Search for the cell housing the specified text and yield its [x, y] center coordinate. 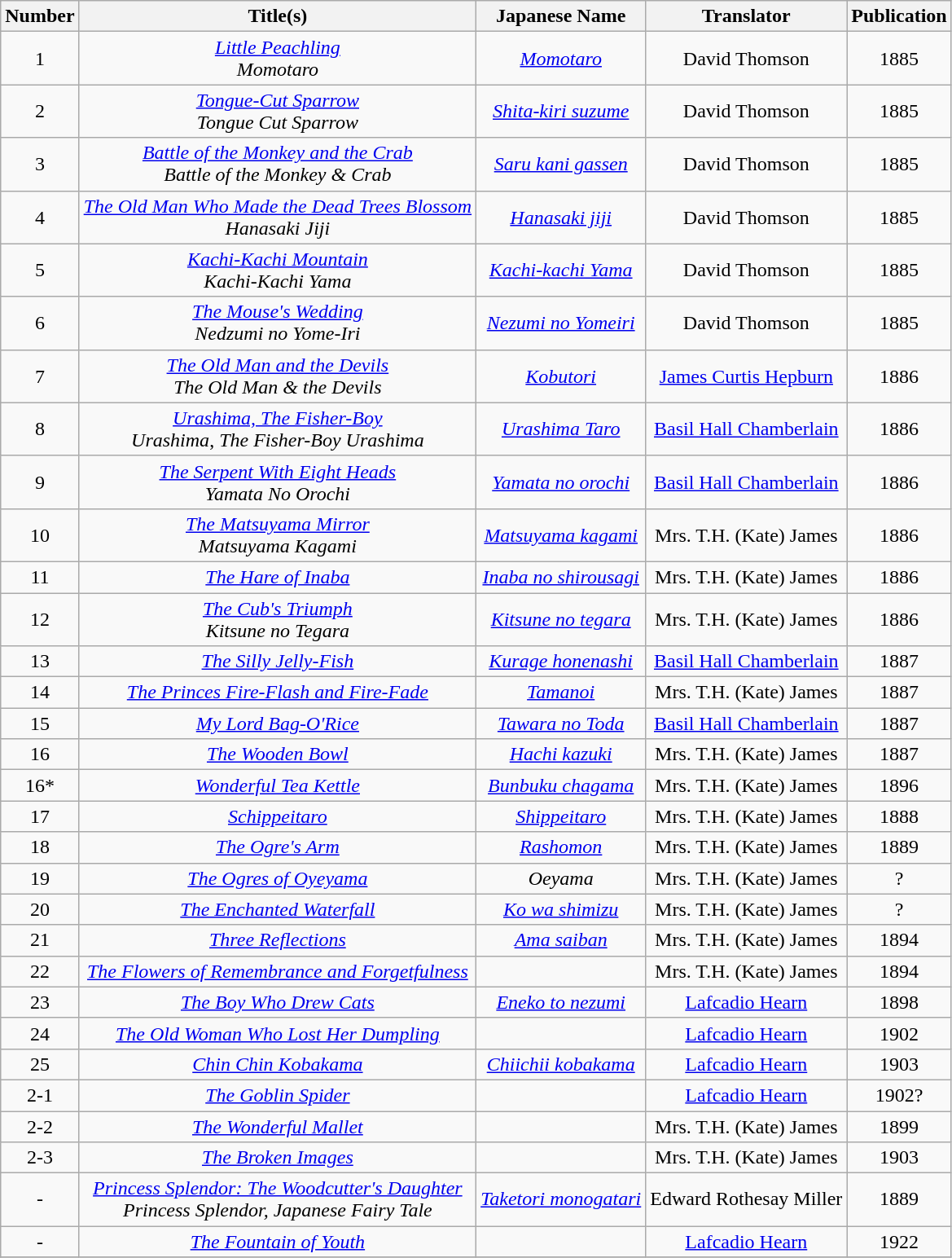
Chin Chin Kobakama [277, 1064]
1902? [899, 1095]
Princess Splendor: The Woodcutter's DaughterPrincess Splendor, Japanese Fairy Tale [277, 1199]
11 [40, 577]
2-1 [40, 1095]
5 [40, 271]
The Goblin Spider [277, 1095]
Wonderful Tea Kettle [277, 785]
10 [40, 534]
Kachi-kachi Yama [561, 271]
3 [40, 165]
Chiichii kobakama [561, 1064]
14 [40, 693]
Hanasaki jiji [561, 217]
1902 [899, 1033]
Shita-kiri suzume [561, 111]
The Old Man and the DevilsThe Old Man & the Devils [277, 376]
6 [40, 323]
Edward Rothesay Miller [746, 1199]
Hachi kazuki [561, 754]
Eneko to nezumi [561, 1002]
15 [40, 724]
The Wooden Bowl [277, 754]
Urashima Taro [561, 429]
Three Reflections [277, 940]
Title(s) [277, 16]
Number [40, 16]
12 [40, 619]
9 [40, 482]
Rashomon [561, 847]
The Matsuyama MirrorMatsuyama Kagami [277, 534]
21 [40, 940]
The Fountain of Youth [277, 1242]
Matsuyama kagami [561, 534]
1888 [899, 816]
17 [40, 816]
The Silly Jelly-Fish [277, 662]
The Boy Who Drew Cats [277, 1002]
Nezumi no Yomeiri [561, 323]
1898 [899, 1002]
The Broken Images [277, 1158]
The Hare of Inaba [277, 577]
The Old Man Who Made the Dead Trees BlossomHanasaki Jiji [277, 217]
Oeyama [561, 878]
Saru kani gassen [561, 165]
Japanese Name [561, 16]
1 [40, 59]
My Lord Bag-O'Rice [277, 724]
22 [40, 971]
Translator [746, 16]
Bunbuku chagama [561, 785]
The Princes Fire-Flash and Fire-Fade [277, 693]
23 [40, 1002]
16 [40, 754]
Tawara no Toda [561, 724]
Inaba no shirousagi [561, 577]
19 [40, 878]
Ama saiban [561, 940]
The Cub's TriumphKitsune no Tegara [277, 619]
4 [40, 217]
1896 [899, 785]
24 [40, 1033]
25 [40, 1064]
The Enchanted Waterfall [277, 909]
The Ogre's Arm [277, 847]
13 [40, 662]
1899 [899, 1127]
Little PeachlingMomotaro [277, 59]
1922 [899, 1242]
7 [40, 376]
Publication [899, 16]
20 [40, 909]
2-3 [40, 1158]
Tamanoi [561, 693]
Kurage honenashi [561, 662]
The Wonderful Mallet [277, 1127]
The Old Woman Who Lost Her Dumpling [277, 1033]
2-2 [40, 1127]
Kachi-Kachi MountainKachi-Kachi Yama [277, 271]
8 [40, 429]
Ko wa shimizu [561, 909]
Yamata no orochi [561, 482]
18 [40, 847]
The Flowers of Remembrance and Forgetfulness [277, 971]
Tongue-Cut SparrowTongue Cut Sparrow [277, 111]
James Curtis Hepburn [746, 376]
2 [40, 111]
The Mouse's WeddingNedzumi no Yome-Iri [277, 323]
Schippeitaro [277, 816]
Momotaro [561, 59]
Shippeitaro [561, 816]
Kobutori [561, 376]
Taketori monogatari [561, 1199]
Kitsune no tegara [561, 619]
The Serpent With Eight HeadsYamata No Orochi [277, 482]
Battle of the Monkey and the CrabBattle of the Monkey & Crab [277, 165]
16* [40, 785]
The Ogres of Oyeyama [277, 878]
Urashima, The Fisher-BoyUrashima, The Fisher-Boy Urashima [277, 429]
